Return the [X, Y] coordinate for the center point of the cell that contains the specified text.  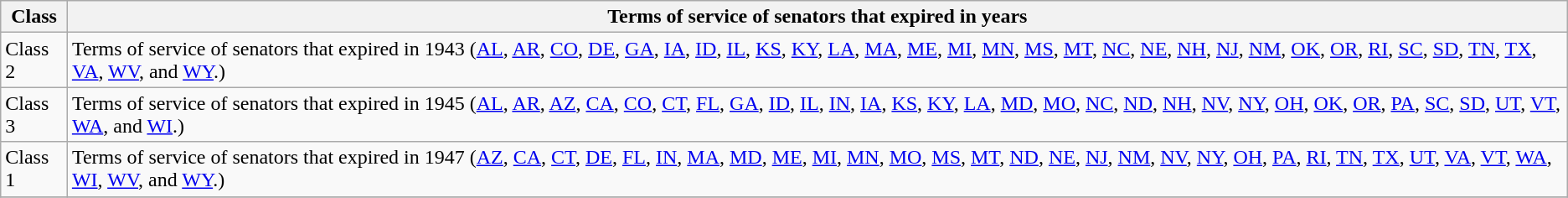
Class [34, 17]
Class 2 [34, 60]
Terms of service of senators that expired in years [818, 17]
Class 1 [34, 169]
Class 3 [34, 114]
